Find where the given text appears and provide that cell's center as [X, Y] coordinate. 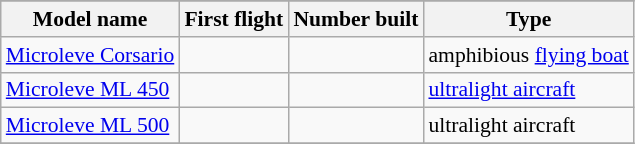
Type [528, 19]
Number built [356, 19]
Microleve Corsario [90, 55]
Microleve ML 500 [90, 126]
amphibious flying boat [528, 55]
Model name [90, 19]
First flight [234, 19]
Microleve ML 450 [90, 90]
